Scan for the cell matching the given text and deliver its (x, y) coordinate at center. 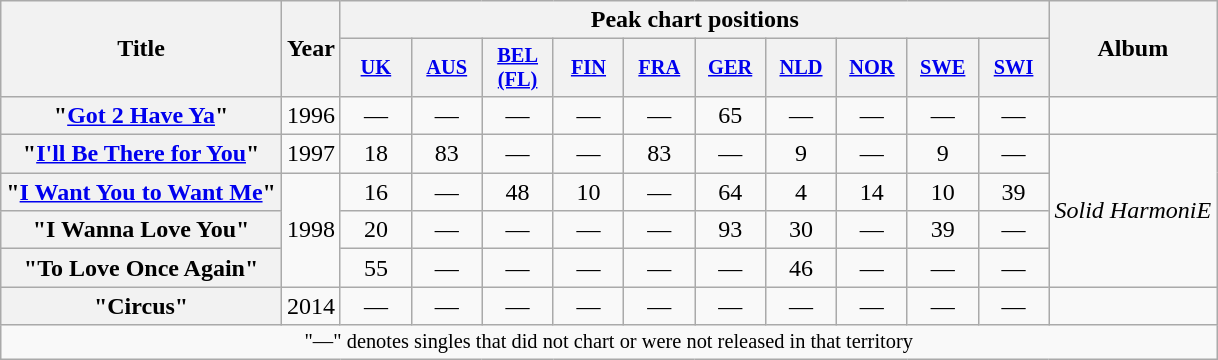
4 (802, 192)
30 (802, 230)
"I Wanna Love You" (142, 230)
Year (310, 49)
55 (376, 268)
"Circus" (142, 306)
"—" denotes singles that did not chart or were not released in that territory (609, 342)
"I Want You to Want Me" (142, 192)
BEL(FL) (518, 68)
20 (376, 230)
1998 (310, 230)
48 (518, 192)
1996 (310, 115)
GER (730, 68)
Peak chart positions (694, 20)
14 (872, 192)
65 (730, 115)
1997 (310, 154)
FRA (660, 68)
18 (376, 154)
"Got 2 Have Ya" (142, 115)
46 (802, 268)
AUS (446, 68)
Title (142, 49)
NOR (872, 68)
Solid HarmoniE (1133, 211)
NLD (802, 68)
"To Love Once Again" (142, 268)
SWI (1014, 68)
64 (730, 192)
UK (376, 68)
"I'll Be There for You" (142, 154)
93 (730, 230)
Album (1133, 49)
2014 (310, 306)
16 (376, 192)
FIN (588, 68)
SWE (942, 68)
